Capture the cell that displays the provided text and extract its (X, Y) central coordinate. 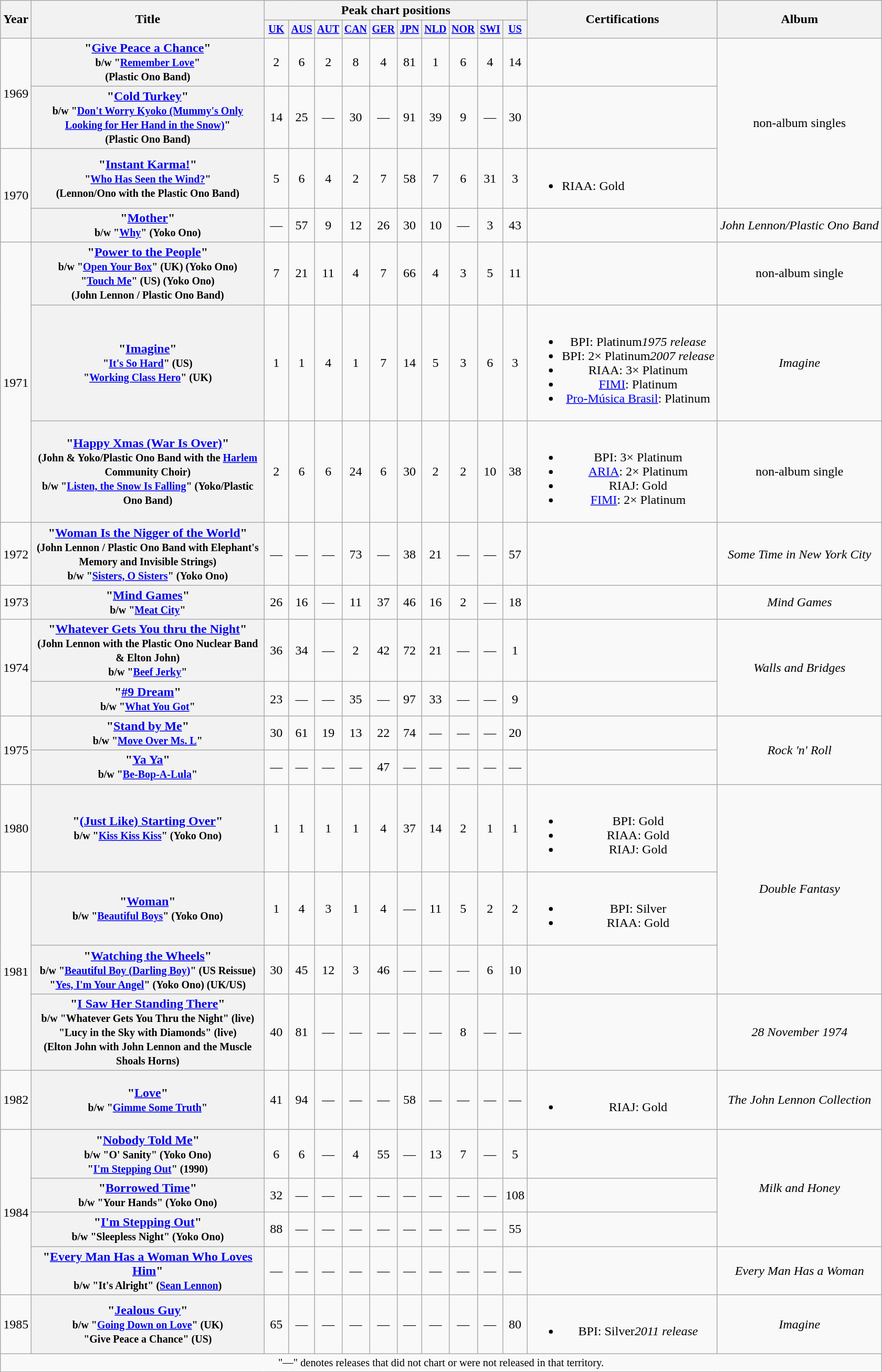
BPI: GoldRIAA: GoldRIAJ: Gold (623, 828)
1984 (16, 1212)
"(Just Like) Starting Over"b/w "Kiss Kiss Kiss" (Yoko Ono) (148, 828)
24 (356, 472)
34 (301, 651)
1980 (16, 828)
66 (409, 274)
"Watching the Wheels"b/w "Beautiful Boy (Darling Boy)" (US Reissue) "Yes, I'm Your Angel" (Yoko Ono) (UK/US) (148, 969)
31 (490, 178)
BPI: SilverRIAA: Gold (623, 909)
45 (301, 969)
AUT (328, 29)
32 (276, 1195)
108 (516, 1195)
"Instant Karma!""Who Has Seen the Wind?"(Lennon/Ono with the Plastic Ono Band) (148, 178)
1973 (16, 603)
NLD (436, 29)
23 (276, 699)
91 (409, 118)
41 (276, 1100)
"Whatever Gets You thru the Night"(John Lennon with the Plastic Ono Nuclear Band & Elton John)b/w "Beef Jerky" (148, 651)
20 (516, 733)
1982 (16, 1100)
18 (516, 603)
"Every Man Has a Woman Who Loves Him"b/w "It's Alright" (Sean Lennon) (148, 1271)
42 (383, 651)
UK (276, 29)
1975 (16, 750)
19 (328, 733)
25 (301, 118)
94 (301, 1100)
"Happy Xmas (War Is Over)"(John & Yoko/Plastic Ono Band with the Harlem Community Choir)b/w "Listen, the Snow Is Falling" (Yoko/Plastic Ono Band) (148, 472)
65 (276, 1325)
Album (799, 19)
"Mind Games"b/w "Meat City" (148, 603)
88 (276, 1229)
Every Man Has a Woman (799, 1271)
"#9 Dream"b/w "What You Got" (148, 699)
35 (356, 699)
1974 (16, 668)
"Woman"b/w "Beautiful Boys" (Yoko Ono) (148, 909)
NOR (463, 29)
"Imagine" "It's So Hard" (US) "Working Class Hero" (UK) (148, 363)
"—" denotes releases that did not chart or were not released in that territory. (441, 1363)
43 (516, 225)
61 (301, 733)
"Nobody Told Me"b/w "O' Sanity" (Yoko Ono)"I'm Stepping Out" (1990) (148, 1154)
1985 (16, 1325)
RIAA: Gold (623, 178)
GER (383, 29)
97 (409, 699)
non-album singles (799, 123)
RIAJ: Gold (623, 1100)
John Lennon/Plastic Ono Band (799, 225)
"Cold Turkey"b/w "Don't Worry Kyoko (Mummy's Only Looking for Her Hand in the Snow)"(Plastic Ono Band) (148, 118)
1971 (16, 383)
"Jealous Guy"b/w "Going Down on Love" (UK)"Give Peace a Chance" (US) (148, 1325)
80 (516, 1325)
39 (436, 118)
Rock 'n' Roll (799, 750)
74 (409, 733)
Milk and Honey (799, 1188)
BPI: Silver2011 release (623, 1325)
"Ya Ya"b/w "Be-Bop-A-Lula" (148, 767)
Peak chart positions (396, 10)
"Power to the People" b/w "Open Your Box" (UK) (Yoko Ono) "Touch Me" (US) (Yoko Ono)(John Lennon / Plastic Ono Band) (148, 274)
AUS (301, 29)
"Stand by Me"b/w "Move Over Ms. L" (148, 733)
"I'm Stepping Out"b/w "Sleepless Night" (Yoko Ono) (148, 1229)
"Mother"b/w "Why" (Yoko Ono) (148, 225)
Some Time in New York City (799, 554)
1970 (16, 195)
1981 (16, 971)
33 (436, 699)
The John Lennon Collection (799, 1100)
JPN (409, 29)
"Woman Is the Nigger of the World"(John Lennon / Plastic Ono Band with Elephant's Memory and Invisible Strings)b/w "Sisters, O Sisters" (Yoko Ono) (148, 554)
36 (276, 651)
72 (409, 651)
1972 (16, 554)
BPI: Platinum1975 releaseBPI: 2× Platinum2007 releaseRIAA: 3× PlatinumFIMI: PlatinumPro-Música Brasil: Platinum (623, 363)
BPI: 3× PlatinumARIA: 2× PlatinumRIAJ: GoldFIMI: 2× Platinum (623, 472)
Double Fantasy (799, 889)
"Borrowed Time"b/w "Your Hands" (Yoko Ono) (148, 1195)
CAN (356, 29)
"Love"b/w "Gimme Some Truth" (148, 1100)
1969 (16, 93)
SWI (490, 29)
73 (356, 554)
47 (383, 767)
Walls and Bridges (799, 668)
"Give Peace a Chance"b/w "Remember Love"(Plastic Ono Band) (148, 62)
Certifications (623, 19)
28 November 1974 (799, 1032)
Title (148, 19)
40 (276, 1032)
Mind Games (799, 603)
22 (383, 733)
US (516, 29)
Year (16, 19)
